Scan for the cell matching the given text and deliver its [X, Y] coordinate at center. 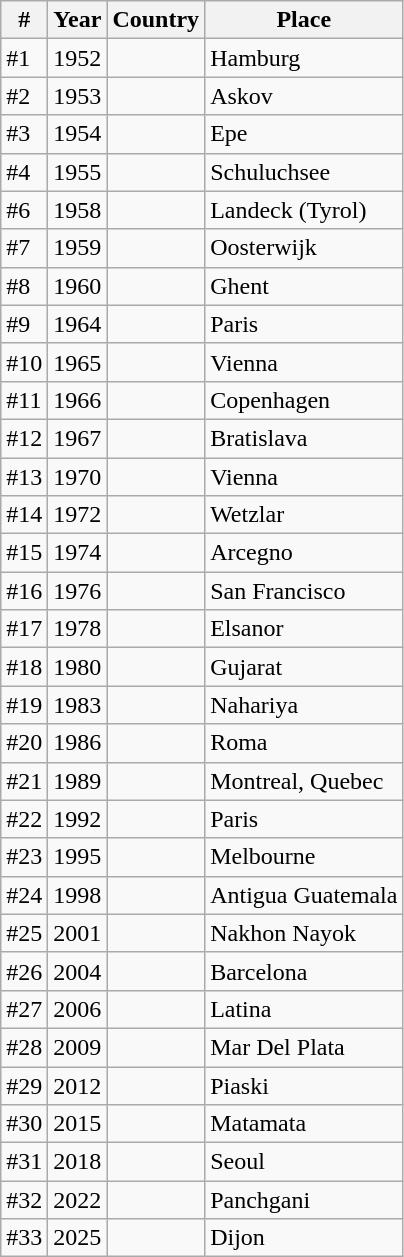
1995 [78, 857]
#16 [24, 591]
San Francisco [304, 591]
1960 [78, 286]
Country [156, 20]
1953 [78, 96]
Schuluchsee [304, 172]
#19 [24, 705]
1964 [78, 324]
1952 [78, 58]
#10 [24, 362]
#23 [24, 857]
#24 [24, 895]
#3 [24, 134]
Piaski [304, 1085]
#11 [24, 400]
#17 [24, 629]
1974 [78, 553]
#8 [24, 286]
Barcelona [304, 971]
2025 [78, 1238]
Oosterwijk [304, 248]
1966 [78, 400]
1958 [78, 210]
Epe [304, 134]
#29 [24, 1085]
1992 [78, 819]
Nahariya [304, 705]
1989 [78, 781]
Copenhagen [304, 400]
#1 [24, 58]
Bratislava [304, 438]
Elsanor [304, 629]
#27 [24, 1009]
Askov [304, 96]
#4 [24, 172]
Matamata [304, 1124]
1976 [78, 591]
Gujarat [304, 667]
Wetzlar [304, 515]
#15 [24, 553]
Roma [304, 743]
#6 [24, 210]
Melbourne [304, 857]
Dijon [304, 1238]
#30 [24, 1124]
1967 [78, 438]
Hamburg [304, 58]
Montreal, Quebec [304, 781]
1980 [78, 667]
Seoul [304, 1162]
2015 [78, 1124]
Latina [304, 1009]
2001 [78, 933]
#7 [24, 248]
Arcegno [304, 553]
#25 [24, 933]
1955 [78, 172]
2012 [78, 1085]
1972 [78, 515]
1959 [78, 248]
2022 [78, 1200]
2006 [78, 1009]
Ghent [304, 286]
1986 [78, 743]
#32 [24, 1200]
1978 [78, 629]
Landeck (Tyrol) [304, 210]
#28 [24, 1047]
#22 [24, 819]
2018 [78, 1162]
#20 [24, 743]
Antigua Guatemala [304, 895]
2009 [78, 1047]
Place [304, 20]
#31 [24, 1162]
1970 [78, 477]
1983 [78, 705]
#18 [24, 667]
#13 [24, 477]
1954 [78, 134]
Mar Del Plata [304, 1047]
2004 [78, 971]
#14 [24, 515]
# [24, 20]
Panchgani [304, 1200]
#33 [24, 1238]
#9 [24, 324]
#21 [24, 781]
#2 [24, 96]
#12 [24, 438]
#26 [24, 971]
Nakhon Nayok [304, 933]
Year [78, 20]
1998 [78, 895]
1965 [78, 362]
